Capture the cell that displays the provided text and extract its [X, Y] central coordinate. 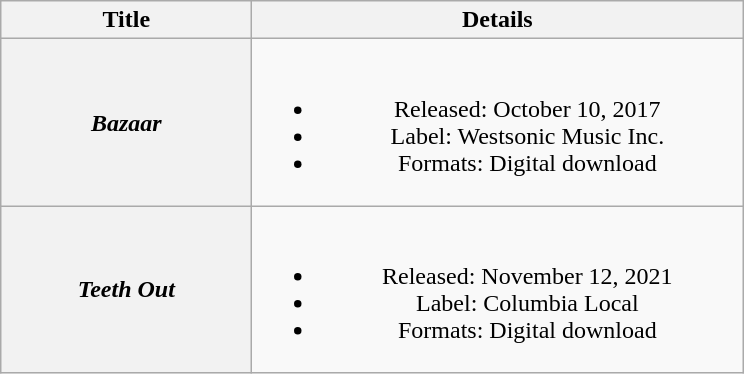
Details [498, 20]
Title [126, 20]
Bazaar [126, 122]
Released: November 12, 2021Label: Columbia LocalFormats: Digital download [498, 290]
Teeth Out [126, 290]
Released: October 10, 2017Label: Westsonic Music Inc.Formats: Digital download [498, 122]
